Return [X, Y] of the center of cell containing provided text 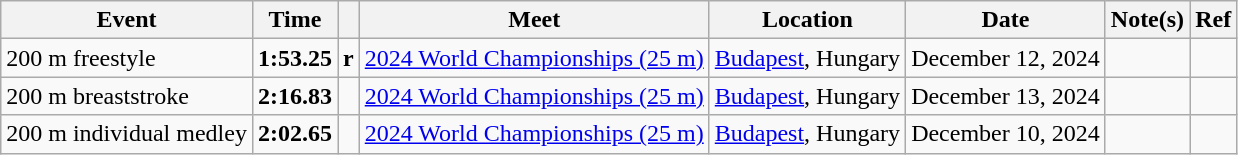
Meet [534, 20]
2:02.65 [294, 134]
2:16.83 [294, 96]
December 10, 2024 [1006, 134]
Event [127, 20]
Date [1006, 20]
Time [294, 20]
December 12, 2024 [1006, 58]
Location [807, 20]
r [349, 58]
200 m breaststroke [127, 96]
Ref [1214, 20]
200 m individual medley [127, 134]
Note(s) [1147, 20]
December 13, 2024 [1006, 96]
200 m freestyle [127, 58]
1:53.25 [294, 58]
